Find where the given text appears and provide that cell's center as [x, y] coordinate. 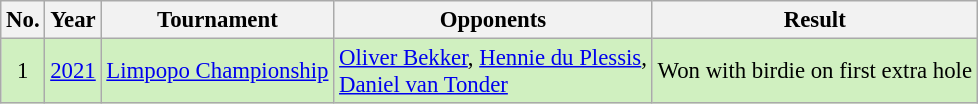
Opponents [493, 20]
Oliver Bekker, Hennie du Plessis, Daniel van Tonder [493, 72]
Limpopo Championship [218, 72]
Tournament [218, 20]
2021 [73, 72]
Won with birdie on first extra hole [814, 72]
Year [73, 20]
Result [814, 20]
No. [23, 20]
1 [23, 72]
